Locate the cell with the specified text and output its [X, Y] center coordinate. 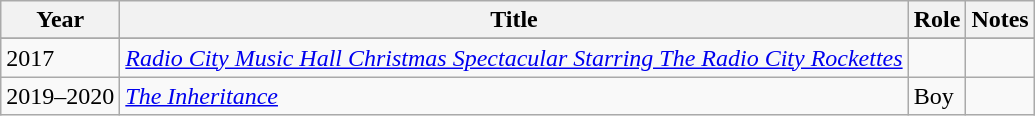
The Inheritance [514, 96]
Year [60, 20]
Boy [937, 96]
2019–2020 [60, 96]
Notes [1000, 20]
Title [514, 20]
2017 [60, 58]
Role [937, 20]
Radio City Music Hall Christmas Spectacular Starring The Radio City Rockettes [514, 58]
